Capture the cell that displays the provided text and extract its (X, Y) central coordinate. 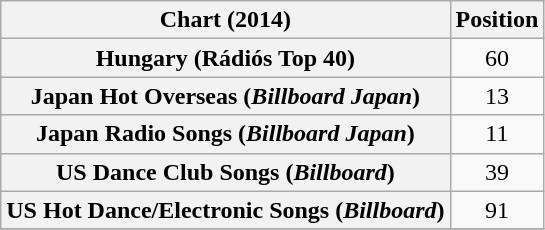
13 (497, 96)
60 (497, 58)
US Dance Club Songs (Billboard) (226, 172)
Position (497, 20)
Hungary (Rádiós Top 40) (226, 58)
Chart (2014) (226, 20)
11 (497, 134)
91 (497, 210)
US Hot Dance/Electronic Songs (Billboard) (226, 210)
Japan Radio Songs (Billboard Japan) (226, 134)
Japan Hot Overseas (Billboard Japan) (226, 96)
39 (497, 172)
